Provide the [x, y] coordinate of the cell's center where the given text is located.  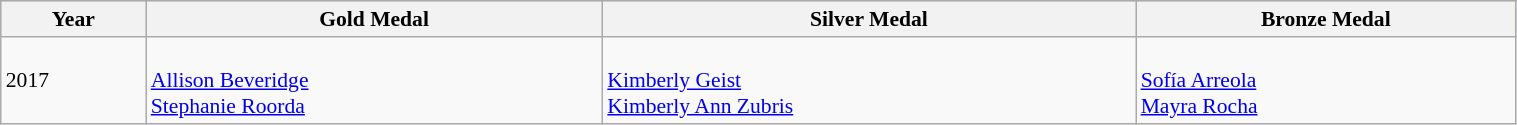
Kimberly GeistKimberly Ann Zubris [868, 80]
Allison BeveridgeStephanie Roorda [374, 80]
Sofía ArreolaMayra Rocha [1326, 80]
Gold Medal [374, 19]
Year [74, 19]
Silver Medal [868, 19]
Bronze Medal [1326, 19]
2017 [74, 80]
